Provide the (x, y) coordinate of the cell's center where the given text is located.  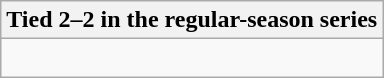
Tied 2–2 in the regular-season series (192, 20)
